Scan for the cell matching the given text and deliver its (X, Y) coordinate at center. 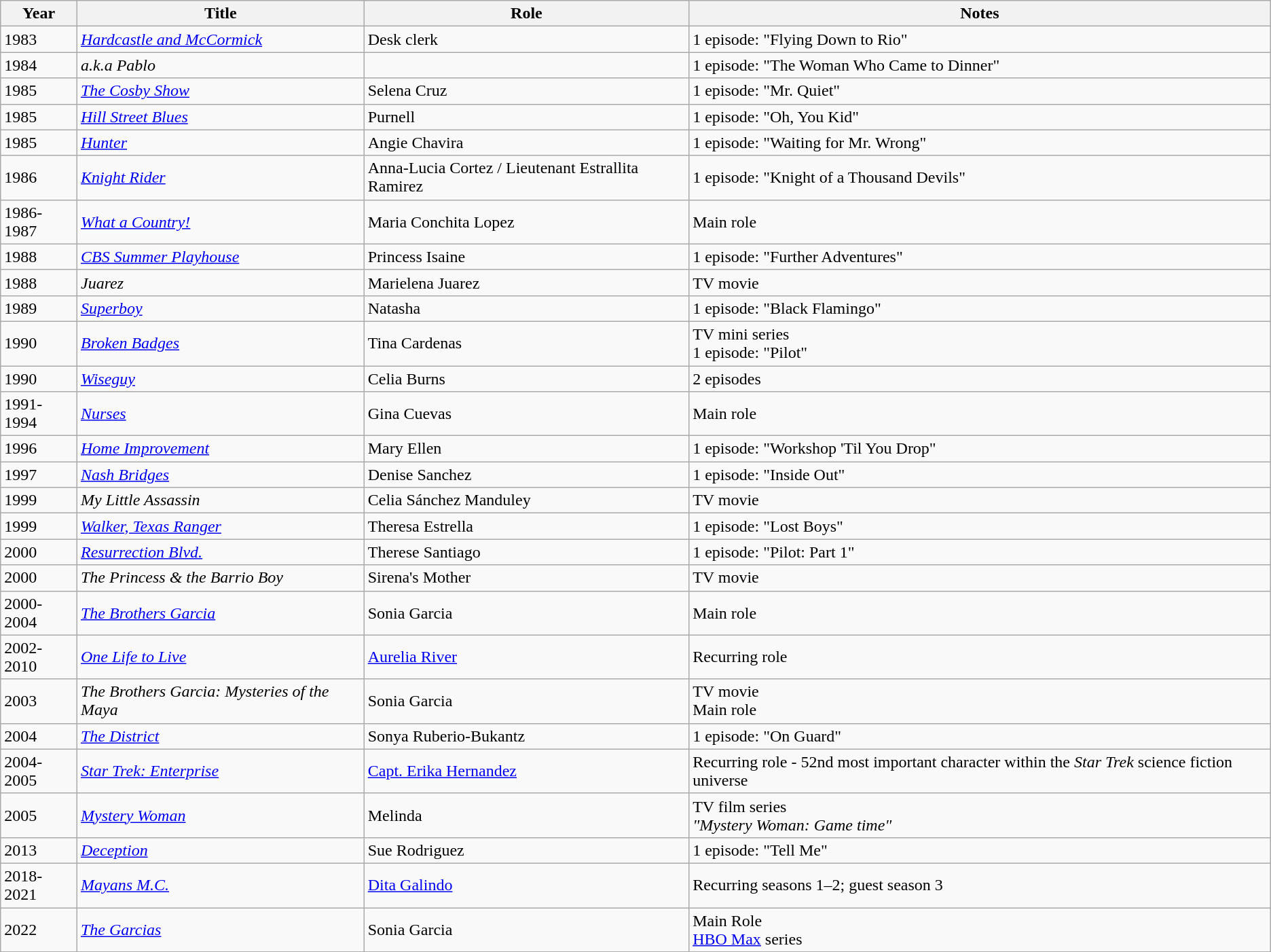
1 episode: "Tell Me" (980, 850)
Celia Burns (526, 378)
1983 (39, 39)
1 episode: "Black Flamingo" (980, 308)
2004 (39, 736)
2003 (39, 701)
Dita Galindo (526, 885)
Princess Isaine (526, 257)
Nash Bridges (220, 475)
Hardcastle and McCormick (220, 39)
1 episode: "Mr. Quiet" (980, 91)
Main RoleHBO Max series (980, 929)
Mayans M.C. (220, 885)
TV film series"Mystery Woman: Game time" (980, 815)
Nurses (220, 414)
Star Trek: Enterprise (220, 771)
1996 (39, 449)
2000-2004 (39, 612)
The Princess & the Barrio Boy (220, 578)
2013 (39, 850)
a.k.a Pablo (220, 65)
1991-1994 (39, 414)
Sue Rodriguez (526, 850)
1 episode: "Lost Boys" (980, 526)
1 episode: "Waiting for Mr. Wrong" (980, 143)
2002-2010 (39, 657)
Melinda (526, 815)
The District (220, 736)
Hunter (220, 143)
2022 (39, 929)
Role (526, 14)
The Garcias (220, 929)
1 episode: "On Guard" (980, 736)
Deception (220, 850)
Aurelia River (526, 657)
1 episode: "Oh, You Kid" (980, 117)
Sirena's Mother (526, 578)
Superboy (220, 308)
Marielena Juarez (526, 282)
1986 (39, 178)
What a Country! (220, 221)
Year (39, 14)
Tina Cardenas (526, 344)
Notes (980, 14)
TV mini series 1 episode: "Pilot" (980, 344)
Denise Sanchez (526, 475)
1 episode: "Pilot: Part 1" (980, 552)
Mystery Woman (220, 815)
Selena Cruz (526, 91)
Walker, Texas Ranger (220, 526)
Capt. Erika Hernandez (526, 771)
Recurring seasons 1–2; guest season 3 (980, 885)
Angie Chavira (526, 143)
1997 (39, 475)
Title (220, 14)
1989 (39, 308)
Theresa Estrella (526, 526)
1984 (39, 65)
Desk clerk (526, 39)
1986-1987 (39, 221)
The Cosby Show (220, 91)
1 episode: "The Woman Who Came to Dinner" (980, 65)
1 episode: "Workshop 'Til You Drop" (980, 449)
Celia Sánchez Manduley (526, 500)
2018-2021 (39, 885)
2004-2005 (39, 771)
Resurrection Blvd. (220, 552)
My Little Assassin (220, 500)
CBS Summer Playhouse (220, 257)
Purnell (526, 117)
Knight Rider (220, 178)
Anna-Lucia Cortez / Lieutenant Estrallita Ramirez (526, 178)
Mary Ellen (526, 449)
1 episode: "Further Adventures" (980, 257)
The Brothers Garcia: Mysteries of the Maya (220, 701)
TV movieMain role (980, 701)
Maria Conchita Lopez (526, 221)
Broken Badges (220, 344)
Hill Street Blues (220, 117)
1 episode: "Flying Down to Rio" (980, 39)
1 episode: "Knight of a Thousand Devils" (980, 178)
Gina Cuevas (526, 414)
2005 (39, 815)
Sonya Ruberio-Bukantz (526, 736)
Recurring role (980, 657)
Therese Santiago (526, 552)
Recurring role - 52nd most important character within the Star Trek science fiction universe (980, 771)
Juarez (220, 282)
Natasha (526, 308)
The Brothers Garcia (220, 612)
1 episode: "Inside Out" (980, 475)
Home Improvement (220, 449)
Wiseguy (220, 378)
One Life to Live (220, 657)
2 episodes (980, 378)
